Provide the [X, Y] coordinate of the cell's center where the given text is located.  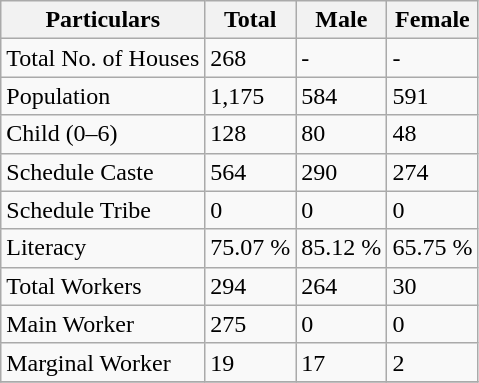
19 [250, 362]
Schedule Caste [103, 172]
30 [432, 286]
Female [432, 20]
75.07 % [250, 248]
564 [250, 172]
Main Worker [103, 324]
Schedule Tribe [103, 210]
290 [342, 172]
268 [250, 58]
294 [250, 286]
Total [250, 20]
Literacy [103, 248]
1,175 [250, 96]
591 [432, 96]
85.12 % [342, 248]
128 [250, 134]
584 [342, 96]
264 [342, 286]
274 [432, 172]
80 [342, 134]
Total No. of Houses [103, 58]
Particulars [103, 20]
17 [342, 362]
48 [432, 134]
Total Workers [103, 286]
275 [250, 324]
2 [432, 362]
Child (0–6) [103, 134]
65.75 % [432, 248]
Population [103, 96]
Marginal Worker [103, 362]
Male [342, 20]
